Determine the [x, y] coordinate at the center of the cell enclosing the given text.  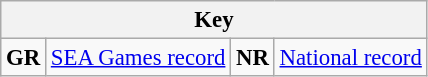
GR [24, 58]
Key [214, 20]
National record [350, 58]
NR [253, 58]
SEA Games record [138, 58]
